Locate the cell with the specified text and output its [X, Y] center coordinate. 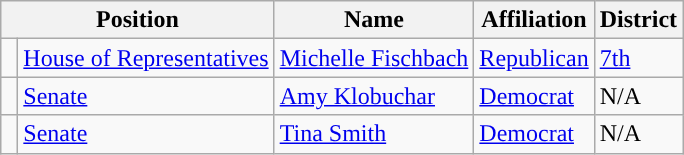
House of Representatives [146, 58]
Name [374, 20]
7th [638, 58]
Michelle Fischbach [374, 58]
Amy Klobuchar [374, 96]
Position [138, 20]
Republican [534, 58]
District [638, 20]
Affiliation [534, 20]
Tina Smith [374, 134]
